Scan for the cell matching the given text and deliver its (x, y) coordinate at center. 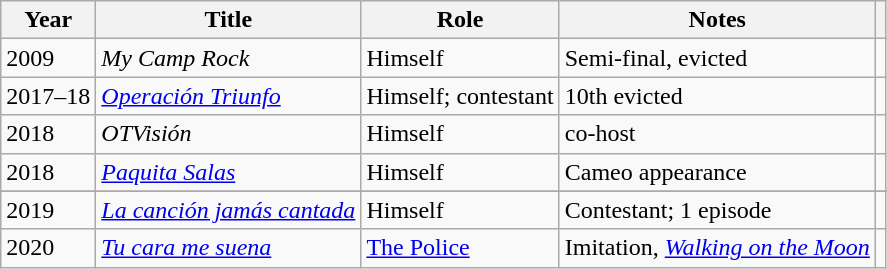
Contestant; 1 episode (717, 210)
My Camp Rock (228, 58)
OTVisión (228, 134)
Cameo appearance (717, 172)
Operación Triunfo (228, 96)
Tu cara me suena (228, 248)
Year (48, 20)
La canción jamás cantada (228, 210)
Title (228, 20)
2020 (48, 248)
Imitation, Walking on the Moon (717, 248)
co-host (717, 134)
2009 (48, 58)
The Police (460, 248)
Notes (717, 20)
Role (460, 20)
10th evicted (717, 96)
2019 (48, 210)
Himself; contestant (460, 96)
Semi-final, evicted (717, 58)
2017–18 (48, 96)
Paquita Salas (228, 172)
